Pinpoint the cell where the given text exists, returning its (X, Y) midpoint coordinate. 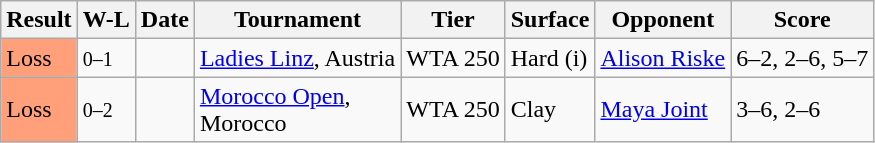
Maya Joint (663, 110)
Hard (i) (550, 58)
Morocco Open, Morocco (297, 110)
Result (39, 20)
Score (802, 20)
0–2 (106, 110)
Tournament (297, 20)
6–2, 2–6, 5–7 (802, 58)
W-L (106, 20)
0–1 (106, 58)
Opponent (663, 20)
Alison Riske (663, 58)
Clay (550, 110)
Tier (453, 20)
Date (164, 20)
Ladies Linz, Austria (297, 58)
3–6, 2–6 (802, 110)
Surface (550, 20)
